Capture the cell that displays the provided text and extract its [x, y] central coordinate. 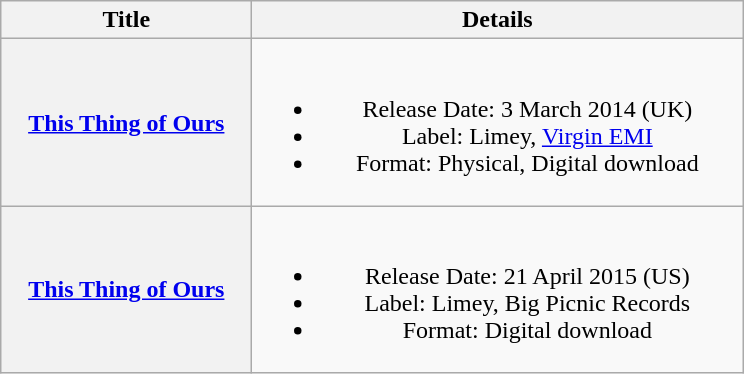
Title [126, 20]
Details [498, 20]
Release Date: 21 April 2015 (US)Label: Limey, Big Picnic RecordsFormat: Digital download [498, 290]
Release Date: 3 March 2014 (UK)Label: Limey, Virgin EMIFormat: Physical, Digital download [498, 122]
